For the text-containing cell, return its midpoint in [x, y] coordinate format. 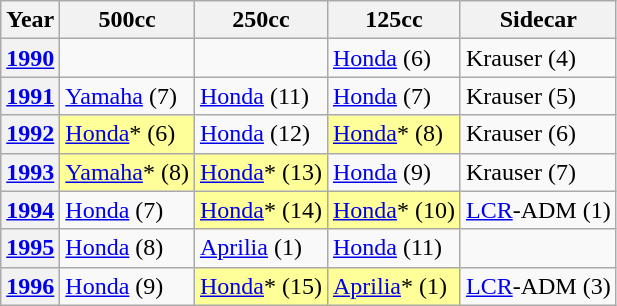
Yamaha* (8) [128, 172]
Year [30, 20]
Honda* (14) [260, 210]
1995 [30, 248]
Honda* (13) [260, 172]
Krauser (6) [538, 134]
Honda (12) [260, 134]
Krauser (4) [538, 58]
Honda* (10) [394, 210]
Honda (6) [394, 58]
Aprilia (1) [260, 248]
1996 [30, 286]
Yamaha (7) [128, 96]
1990 [30, 58]
LCR-ADM (3) [538, 286]
1991 [30, 96]
250cc [260, 20]
1993 [30, 172]
Aprilia* (1) [394, 286]
Krauser (5) [538, 96]
Honda* (8) [394, 134]
1994 [30, 210]
Krauser (7) [538, 172]
125cc [394, 20]
LCR-ADM (1) [538, 210]
500cc [128, 20]
Honda* (6) [128, 134]
Honda* (15) [260, 286]
Honda (8) [128, 248]
1992 [30, 134]
Sidecar [538, 20]
